Locate the cell with the specified text and output its (x, y) center coordinate. 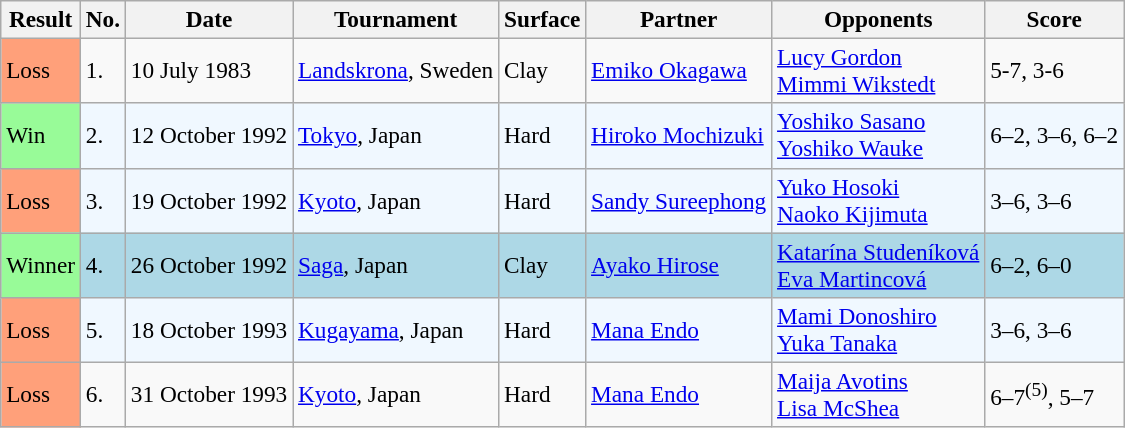
4. (102, 264)
12 October 1992 (208, 136)
6–2, 3–6, 6–2 (1054, 136)
18 October 1993 (208, 330)
3. (102, 200)
Yoshiko Sasano Yoshiko Wauke (878, 136)
Winner (41, 264)
1. (102, 70)
Emiko Okagawa (679, 70)
6–7(5), 5–7 (1054, 394)
Mami Donoshiro Yuka Tanaka (878, 330)
26 October 1992 (208, 264)
Yuko Hosoki Naoko Kijimuta (878, 200)
2. (102, 136)
31 October 1993 (208, 394)
Lucy Gordon Mimmi Wikstedt (878, 70)
Date (208, 19)
Tokyo, Japan (396, 136)
Partner (679, 19)
Tournament (396, 19)
Sandy Sureephong (679, 200)
Opponents (878, 19)
Ayako Hirose (679, 264)
Landskrona, Sweden (396, 70)
Result (41, 19)
6–2, 6–0 (1054, 264)
10 July 1983 (208, 70)
6. (102, 394)
Win (41, 136)
5-7, 3-6 (1054, 70)
No. (102, 19)
Hiroko Mochizuki (679, 136)
Score (1054, 19)
Maija Avotins Lisa McShea (878, 394)
Saga, Japan (396, 264)
Kugayama, Japan (396, 330)
19 October 1992 (208, 200)
Katarína Studeníková Eva Martincová (878, 264)
Surface (542, 19)
5. (102, 330)
